Output the [x, y] coordinate of the center of the cell containing the given text.  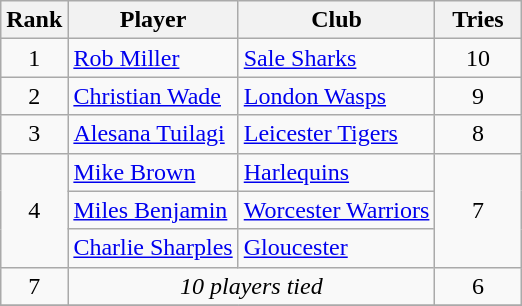
Charlie Sharples [153, 248]
Alesana Tuilagi [153, 134]
Rank [34, 20]
Player [153, 20]
10 players tied [252, 286]
Club [336, 20]
Leicester Tigers [336, 134]
London Wasps [336, 96]
Sale Sharks [336, 58]
Worcester Warriors [336, 210]
10 [478, 58]
Tries [478, 20]
Miles Benjamin [153, 210]
1 [34, 58]
Rob Miller [153, 58]
Mike Brown [153, 172]
Gloucester [336, 248]
8 [478, 134]
9 [478, 96]
4 [34, 210]
2 [34, 96]
Christian Wade [153, 96]
6 [478, 286]
Harlequins [336, 172]
3 [34, 134]
